Locate the cell with the specified text and output its (X, Y) center coordinate. 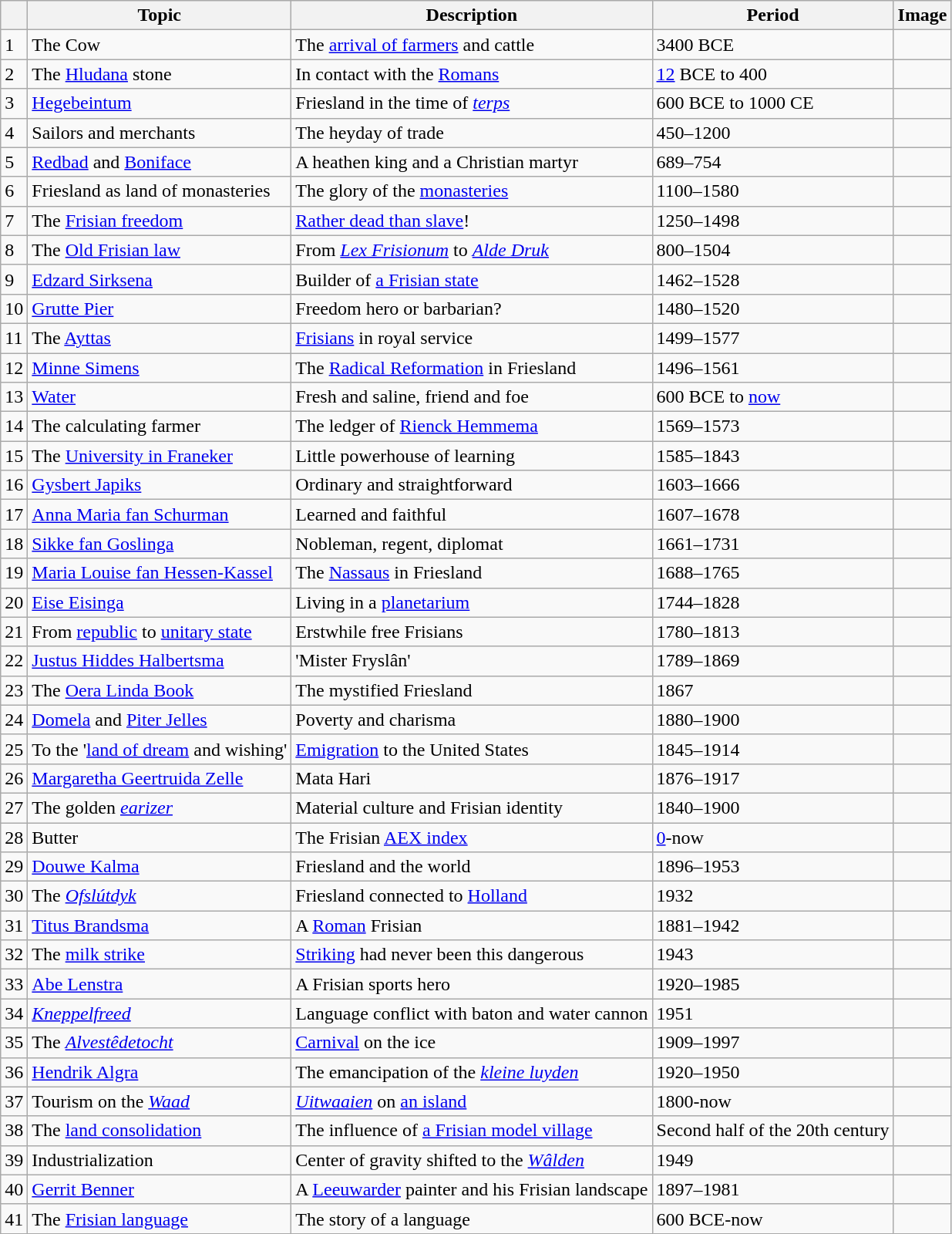
Image (922, 15)
Period (772, 15)
1876–1917 (772, 778)
Little powerhouse of learning (472, 456)
The Frisian freedom (160, 221)
1603–1666 (772, 485)
The Old Frisian law (160, 250)
Douwe Kalma (160, 867)
The mystified Friesland (472, 690)
39 (14, 1160)
6 (14, 191)
Ordinary and straightforward (472, 485)
Second half of the 20th century (772, 1131)
1896–1953 (772, 867)
1920–1985 (772, 984)
The Alvestêdetocht (160, 1043)
1800-now (772, 1101)
38 (14, 1131)
Carnival on the ice (472, 1043)
14 (14, 427)
1951 (772, 1013)
17 (14, 514)
Tourism on the Waad (160, 1101)
A Roman Frisian (472, 925)
The land consolidation (160, 1131)
21 (14, 632)
1840–1900 (772, 807)
Margaretha Geertruida Zelle (160, 778)
36 (14, 1072)
A Frisian sports hero (472, 984)
12 (14, 368)
'Mister Fryslân' (472, 661)
18 (14, 544)
31 (14, 925)
Living in a planetarium (472, 602)
33 (14, 984)
1462–1528 (772, 279)
Hegebeintum (160, 103)
A heathen king and a Christian martyr (472, 162)
The Cow (160, 45)
The arrival of farmers and cattle (472, 45)
19 (14, 573)
689–754 (772, 162)
Hendrik Algra (160, 1072)
Poverty and charisma (472, 720)
8 (14, 250)
Emigration to the United States (472, 749)
1932 (772, 896)
The Radical Reformation in Friesland (472, 368)
25 (14, 749)
Material culture and Frisian identity (472, 807)
Gysbert Japiks (160, 485)
Freedom hero or barbarian? (472, 308)
The Nassaus in Friesland (472, 573)
1499–1577 (772, 338)
450–1200 (772, 133)
Friesland and the world (472, 867)
The Ayttas (160, 338)
16 (14, 485)
34 (14, 1013)
Friesland connected to Holland (472, 896)
7 (14, 221)
Sikke fan Goslinga (160, 544)
27 (14, 807)
12 BCE to 400 (772, 74)
22 (14, 661)
0-now (772, 837)
3400 BCE (772, 45)
The Hludana stone (160, 74)
The glory of the monasteries (472, 191)
1789–1869 (772, 661)
The emancipation of the kleine luyden (472, 1072)
40 (14, 1189)
1250–1498 (772, 221)
11 (14, 338)
In contact with the Romans (472, 74)
The influence of a Frisian model village (472, 1131)
1943 (772, 955)
30 (14, 896)
4 (14, 133)
Erstwhile free Frisians (472, 632)
1880–1900 (772, 720)
1 (14, 45)
Description (472, 15)
1100–1580 (772, 191)
3 (14, 103)
From republic to unitary state (160, 632)
From Lex Frisionum to Alde Druk (472, 250)
1920–1950 (772, 1072)
Titus Brandsma (160, 925)
Topic (160, 15)
To the 'land of dream and wishing' (160, 749)
Sailors and merchants (160, 133)
32 (14, 955)
41 (14, 1219)
1881–1942 (772, 925)
10 (14, 308)
15 (14, 456)
The ledger of Rienck Hemmema (472, 427)
Rather dead than slave! (472, 221)
800–1504 (772, 250)
Redbad and Boniface (160, 162)
Minne Simens (160, 368)
Water (160, 397)
13 (14, 397)
600 BCE-now (772, 1219)
Abe Lenstra (160, 984)
29 (14, 867)
The milk strike (160, 955)
28 (14, 837)
A Leeuwarder painter and his Frisian landscape (472, 1189)
Kneppelfreed (160, 1013)
1867 (772, 690)
Butter (160, 837)
The heyday of trade (472, 133)
Industrialization (160, 1160)
24 (14, 720)
Learned and faithful (472, 514)
1845–1914 (772, 749)
1585–1843 (772, 456)
The golden earizer (160, 807)
The Frisian AEX index (472, 837)
Friesland as land of monasteries (160, 191)
20 (14, 602)
1780–1813 (772, 632)
Language conflict with baton and water cannon (472, 1013)
1688–1765 (772, 573)
23 (14, 690)
600 BCE to 1000 CE (772, 103)
26 (14, 778)
The calculating farmer (160, 427)
Builder of a Frisian state (472, 279)
2 (14, 74)
Frisians in royal service (472, 338)
1661–1731 (772, 544)
1569–1573 (772, 427)
Gerrit Benner (160, 1189)
Anna Maria fan Schurman (160, 514)
1744–1828 (772, 602)
Mata Hari (472, 778)
1607–1678 (772, 514)
Domela and Piter Jelles (160, 720)
Nobleman, regent, diplomat (472, 544)
1949 (772, 1160)
Fresh and saline, friend and foe (472, 397)
The Ofslútdyk (160, 896)
600 BCE to now (772, 397)
1496–1561 (772, 368)
37 (14, 1101)
1909–1997 (772, 1043)
The University in Franeker (160, 456)
Striking had never been this dangerous (472, 955)
35 (14, 1043)
Uitwaaien on an island (472, 1101)
1897–1981 (772, 1189)
1480–1520 (772, 308)
Justus Hiddes Halbertsma (160, 661)
The Frisian language (160, 1219)
Center of gravity shifted to the Wâlden (472, 1160)
The story of a language (472, 1219)
The Oera Linda Book (160, 690)
Grutte Pier (160, 308)
Friesland in the time of terps (472, 103)
5 (14, 162)
Edzard Sirksena (160, 279)
Maria Louise fan Hessen-Kassel (160, 573)
Eise Eisinga (160, 602)
9 (14, 279)
